Locate the cell with the specified text and output its (x, y) center coordinate. 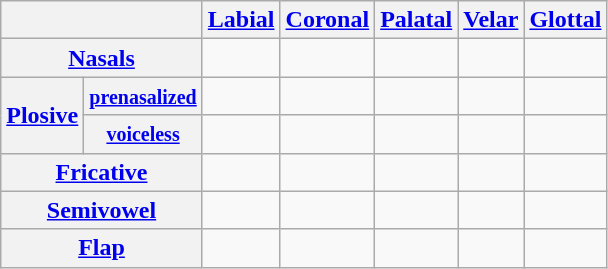
Palatal (416, 20)
Fricative (102, 172)
Semivowel (102, 210)
Velar (491, 20)
voiceless (143, 134)
Flap (102, 248)
Plosive (42, 115)
Nasals (102, 58)
prenasalized (143, 96)
Glottal (566, 20)
Coronal (328, 20)
Labial (241, 20)
